Detect which cell encompasses the target text, then output its [x, y] center coordinate. 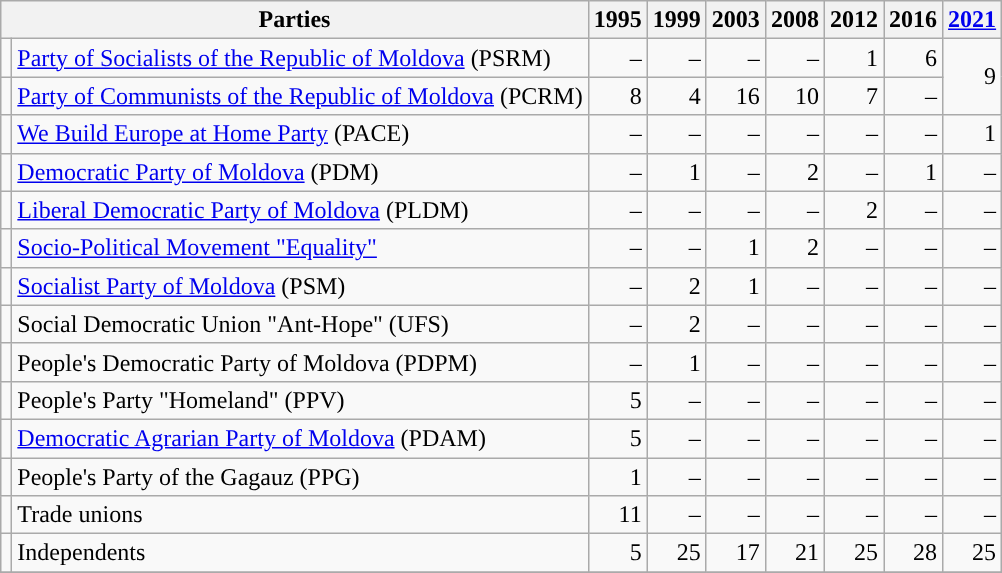
We Build Europe at Home Party (PACE) [300, 134]
Parties [294, 20]
2012 [854, 20]
People's Party of the Gagauz (PPG) [300, 477]
17 [736, 553]
4 [676, 96]
6 [914, 58]
28 [914, 553]
2021 [972, 20]
1999 [676, 20]
Socialist Party of Moldova (PSM) [300, 286]
People's Democratic Party of Moldova (PDPM) [300, 362]
2008 [794, 20]
8 [618, 96]
Democratic Party of Moldova (PDM) [300, 172]
Party of Communists of the Republic of Moldova (PCRM) [300, 96]
11 [618, 515]
16 [736, 96]
People's Party "Homeland" (PPV) [300, 400]
1995 [618, 20]
10 [794, 96]
Independents [300, 553]
2003 [736, 20]
Democratic Agrarian Party of Moldova (PDAM) [300, 438]
Social Democratic Union "Ant-Hope" (UFS) [300, 324]
Trade unions [300, 515]
21 [794, 553]
Party of Socialists of the Republic of Moldova (PSRM) [300, 58]
Liberal Democratic Party of Moldova (PLDM) [300, 210]
2016 [914, 20]
9 [972, 77]
7 [854, 96]
Socio-Political Movement "Equality" [300, 248]
